Capture the cell that displays the provided text and extract its [X, Y] central coordinate. 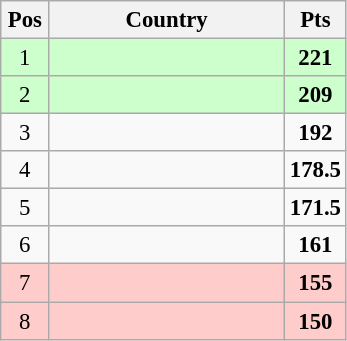
4 [25, 170]
8 [25, 321]
155 [315, 283]
178.5 [315, 170]
6 [25, 245]
161 [315, 245]
Pos [25, 20]
1 [25, 58]
209 [315, 95]
3 [25, 133]
192 [315, 133]
Pts [315, 20]
Country [167, 20]
150 [315, 321]
2 [25, 95]
221 [315, 58]
171.5 [315, 208]
5 [25, 208]
7 [25, 283]
